Capture the cell that displays the provided text and extract its (x, y) central coordinate. 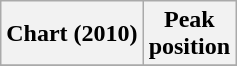
Peakposition (189, 34)
Chart (2010) (72, 34)
